From the cell containing the given text, extract its center point as (X, Y) coordinate. 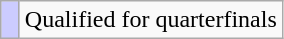
Qualified for quarterfinals (150, 20)
